Search for the cell housing the specified text and yield its [X, Y] center coordinate. 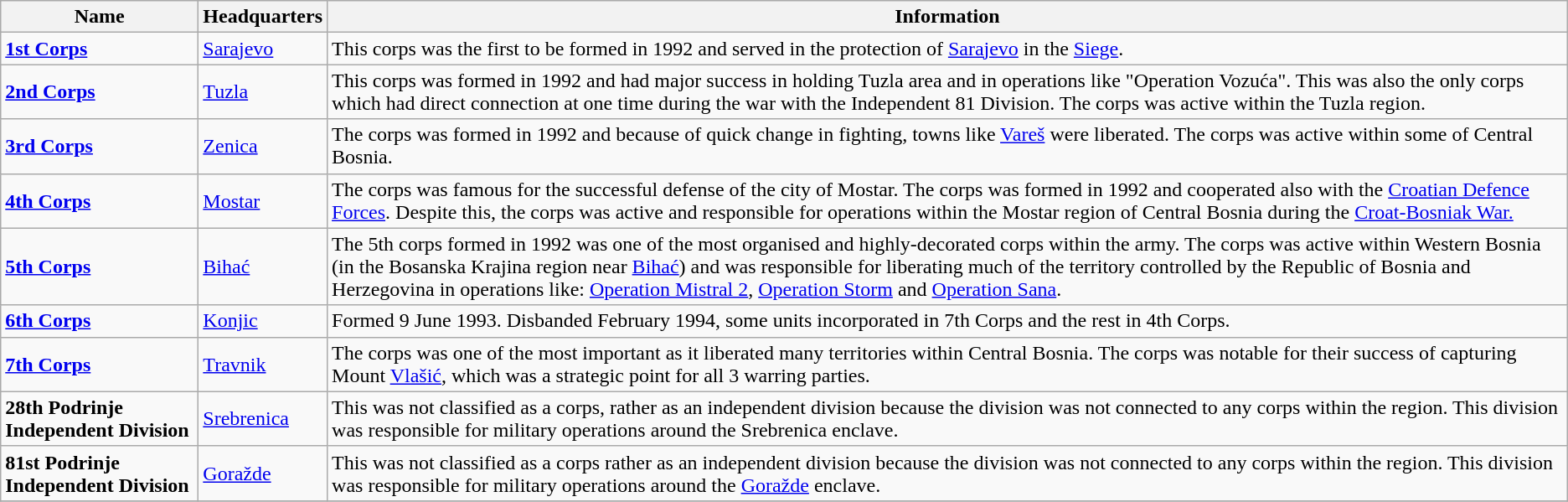
Sarajevo [263, 49]
Zenica [263, 146]
28th Podrinje Independent Division [100, 419]
6th Corps [100, 321]
Goražde [263, 473]
2nd Corps [100, 92]
Srebrenica [263, 419]
81st Podrinje Independent Division [100, 473]
7th Corps [100, 364]
3rd Corps [100, 146]
Bihać [263, 267]
4th Corps [100, 201]
Travnik [263, 364]
Tuzla [263, 92]
1st Corps [100, 49]
Headquarters [263, 17]
Konjic [263, 321]
Name [100, 17]
This corps was the first to be formed in 1992 and served in the protection of Sarajevo in the Siege. [948, 49]
Mostar [263, 201]
Formed 9 June 1993. Disbanded February 1994, some units incorporated in 7th Corps and the rest in 4th Corps. [948, 321]
5th Corps [100, 267]
Information [948, 17]
